Locate the cell with the specified text and output its [x, y] center coordinate. 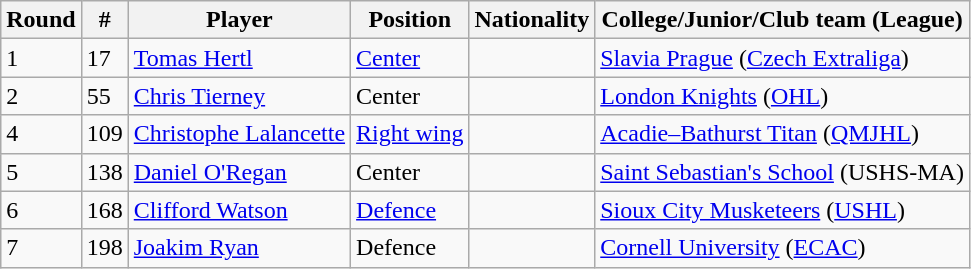
198 [104, 248]
Cornell University (ECAC) [782, 248]
Tomas Hertl [239, 58]
Clifford Watson [239, 210]
Slavia Prague (Czech Extraliga) [782, 58]
168 [104, 210]
1 [41, 58]
Daniel O'Regan [239, 172]
6 [41, 210]
Acadie–Bathurst Titan (QMJHL) [782, 134]
Nationality [532, 20]
Joakim Ryan [239, 248]
2 [41, 96]
Saint Sebastian's School (USHS-MA) [782, 172]
Chris Tierney [239, 96]
Player [239, 20]
17 [104, 58]
Round [41, 20]
4 [41, 134]
College/Junior/Club team (League) [782, 20]
7 [41, 248]
Right wing [410, 134]
Christophe Lalancette [239, 134]
138 [104, 172]
109 [104, 134]
55 [104, 96]
London Knights (OHL) [782, 96]
# [104, 20]
Position [410, 20]
5 [41, 172]
Sioux City Musketeers (USHL) [782, 210]
